Find where the given text appears and provide that cell's center as (x, y) coordinate. 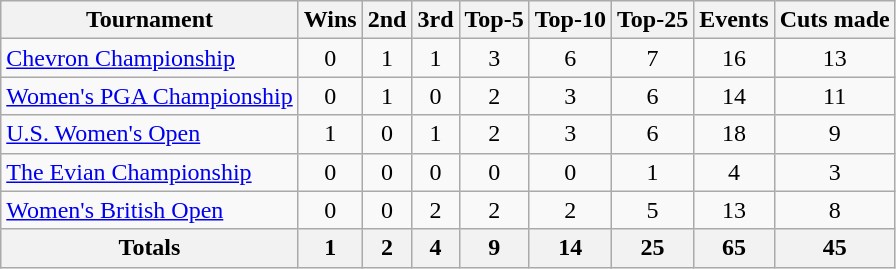
Totals (150, 248)
Top-5 (494, 20)
3rd (436, 20)
Tournament (150, 20)
11 (834, 96)
2nd (387, 20)
Women's British Open (150, 210)
16 (734, 58)
Chevron Championship (150, 58)
18 (734, 134)
U.S. Women's Open (150, 134)
5 (652, 210)
65 (734, 248)
7 (652, 58)
25 (652, 248)
Top-10 (570, 20)
8 (834, 210)
Top-25 (652, 20)
The Evian Championship (150, 172)
Cuts made (834, 20)
45 (834, 248)
Wins (330, 20)
Women's PGA Championship (150, 96)
Events (734, 20)
